Output the (x, y) coordinate of the center of the cell containing the given text.  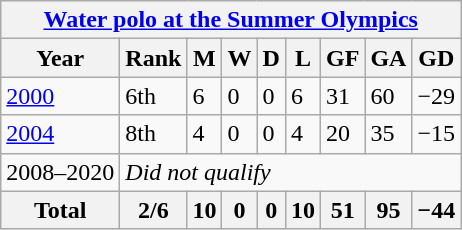
35 (388, 134)
2004 (60, 134)
2000 (60, 96)
GF (343, 58)
Year (60, 58)
GA (388, 58)
M (204, 58)
8th (154, 134)
D (271, 58)
−15 (436, 134)
Did not qualify (290, 172)
60 (388, 96)
L (302, 58)
−44 (436, 210)
31 (343, 96)
20 (343, 134)
W (240, 58)
2/6 (154, 210)
Water polo at the Summer Olympics (231, 20)
51 (343, 210)
−29 (436, 96)
95 (388, 210)
2008–2020 (60, 172)
Total (60, 210)
6th (154, 96)
Rank (154, 58)
GD (436, 58)
